Determine the (x, y) coordinate at the center of the cell enclosing the given text.  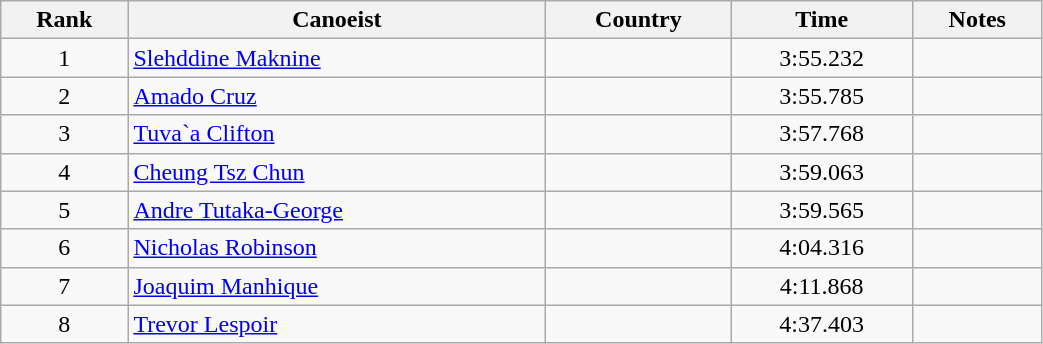
4:11.868 (822, 286)
Slehddine Maknine (337, 58)
4 (64, 172)
3:55.232 (822, 58)
1 (64, 58)
2 (64, 96)
6 (64, 248)
5 (64, 210)
Country (638, 20)
Andre Tutaka-George (337, 210)
Joaquim Manhique (337, 286)
3:55.785 (822, 96)
8 (64, 324)
Rank (64, 20)
Cheung Tsz Chun (337, 172)
4:04.316 (822, 248)
4:37.403 (822, 324)
3:59.063 (822, 172)
7 (64, 286)
3:59.565 (822, 210)
3 (64, 134)
Trevor Lespoir (337, 324)
3:57.768 (822, 134)
Tuva`a Clifton (337, 134)
Time (822, 20)
Notes (977, 20)
Amado Cruz (337, 96)
Canoeist (337, 20)
Nicholas Robinson (337, 248)
